Locate the cell with the specified text and output its [x, y] center coordinate. 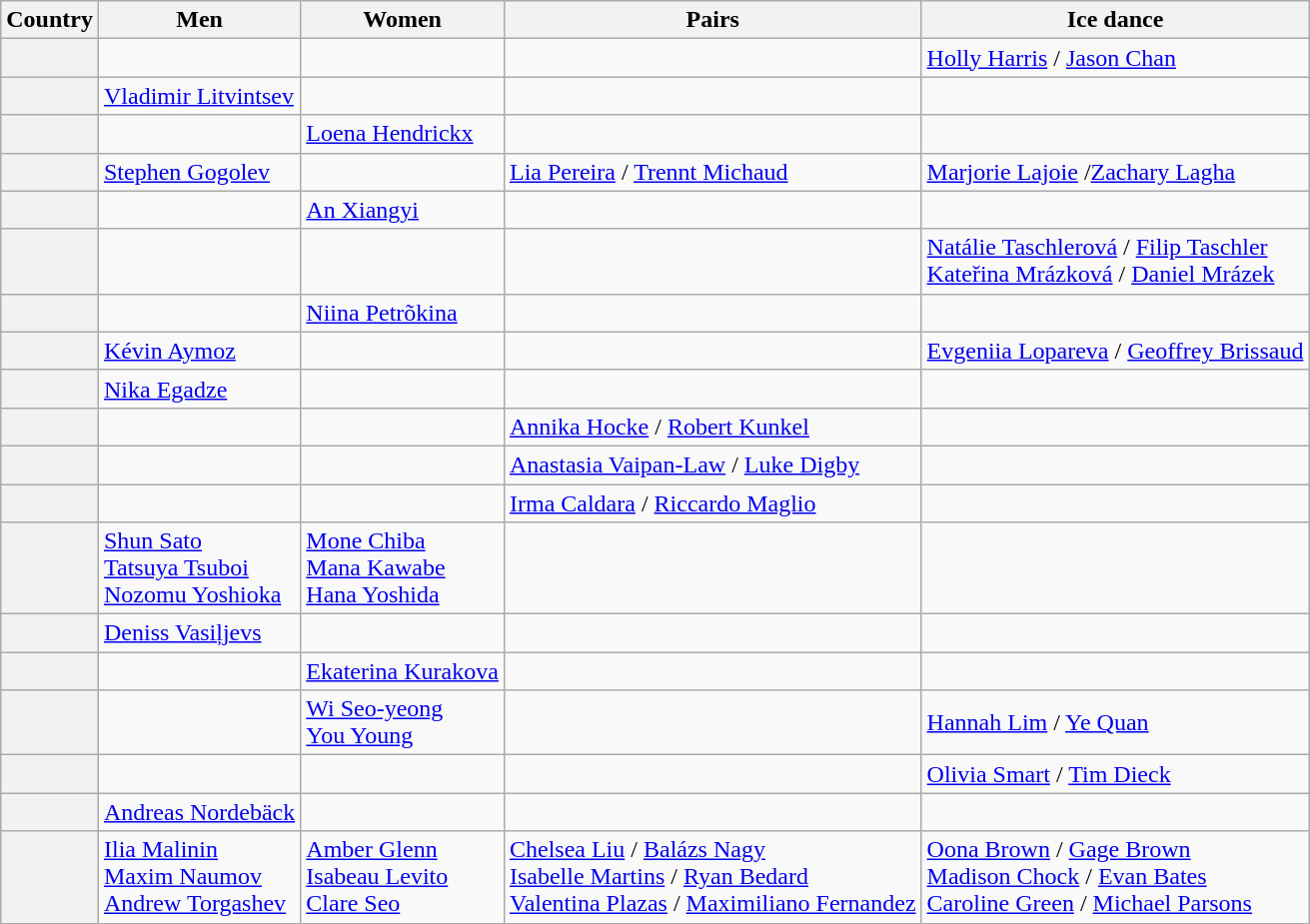
Oona Brown / Gage BrownMadison Chock / Evan BatesCaroline Green / Michael Parsons [1115, 877]
Mone ChibaMana KawabeHana Yoshida [403, 568]
Ice dance [1115, 20]
Vladimir Litvintsev [199, 96]
Deniss Vasiļjevs [199, 633]
Kévin Aymoz [199, 351]
Lia Pereira / Trennt Michaud [712, 172]
Stephen Gogolev [199, 172]
Loena Hendrickx [403, 134]
Evgeniia Lopareva / Geoffrey Brissaud [1115, 351]
Marjorie Lajoie /Zachary Lagha [1115, 172]
Niina Petrõkina [403, 313]
Shun SatoTatsuya TsuboiNozomu Yoshioka [199, 568]
Hannah Lim / Ye Quan [1115, 723]
Natálie Taschlerová / Filip TaschlerKateřina Mrázková / Daniel Mrázek [1115, 262]
Nika Egadze [199, 389]
Anastasia Vaipan-Law / Luke Digby [712, 464]
Amber GlennIsabeau LevitoClare Seo [403, 877]
Annika Hocke / Robert Kunkel [712, 427]
Chelsea Liu / Balázs NagyIsabelle Martins / Ryan BedardValentina Plazas / Maximiliano Fernandez [712, 877]
Women [403, 20]
Men [199, 20]
Country [50, 20]
Holly Harris / Jason Chan [1115, 58]
Wi Seo-yeongYou Young [403, 723]
Olivia Smart / Tim Dieck [1115, 774]
Pairs [712, 20]
An Xiangyi [403, 210]
Ekaterina Kurakova [403, 671]
Ilia MalininMaxim NaumovAndrew Torgashev [199, 877]
Irma Caldara / Riccardo Maglio [712, 502]
Andreas Nordebäck [199, 812]
